Output the (x, y) coordinate of the center of the cell containing the given text.  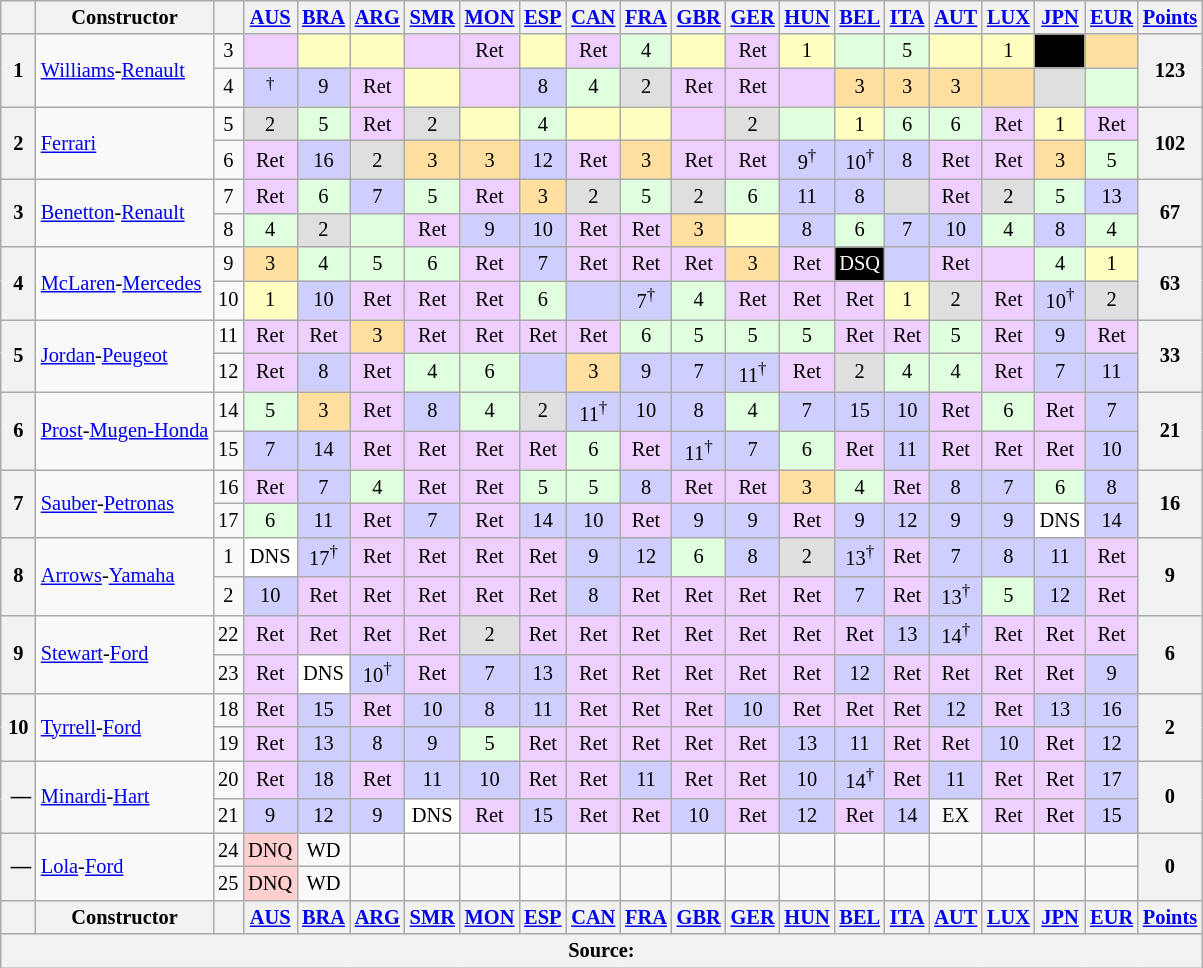
Arrows-Yamaha (124, 576)
22 (228, 634)
Lola-Ford (124, 866)
Benetton-Renault (124, 212)
24 (228, 850)
7† (646, 300)
EX (956, 816)
17† (324, 556)
20 (228, 780)
33 (1170, 356)
123 (1170, 70)
25 (228, 883)
67 (1170, 212)
Stewart-Ford (124, 654)
Source: (602, 951)
102 (1170, 144)
Minardi-Hart (124, 796)
McLaren-Mercedes (124, 284)
Williams-Renault (124, 70)
Ferrari (124, 144)
Tyrrell-Ford (124, 726)
9† (806, 160)
Prost-Mugen-Honda (124, 431)
23 (228, 674)
DSQ (859, 264)
Jordan-Peugeot (124, 356)
63 (1170, 284)
† (270, 88)
19 (228, 743)
Sauber-Petronas (124, 504)
